Find where the given text appears and provide that cell's center as (X, Y) coordinate. 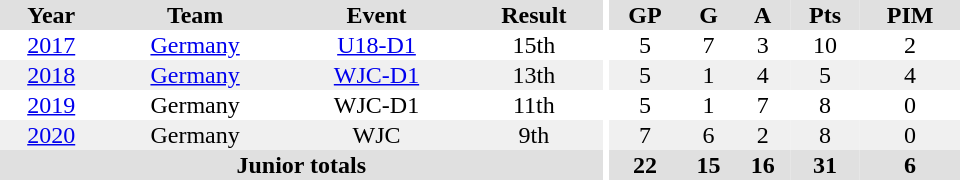
U18-D1 (376, 45)
GP (644, 15)
2020 (51, 135)
Year (51, 15)
WJC (376, 135)
Pts (825, 15)
2018 (51, 75)
G (708, 15)
Junior totals (301, 165)
22 (644, 165)
15th (534, 45)
A (763, 15)
10 (825, 45)
11th (534, 105)
3 (763, 45)
2017 (51, 45)
31 (825, 165)
15 (708, 165)
16 (763, 165)
Event (376, 15)
Team (194, 15)
13th (534, 75)
9th (534, 135)
2019 (51, 105)
PIM (910, 15)
Result (534, 15)
